Find where the given text appears and provide that cell's center as [x, y] coordinate. 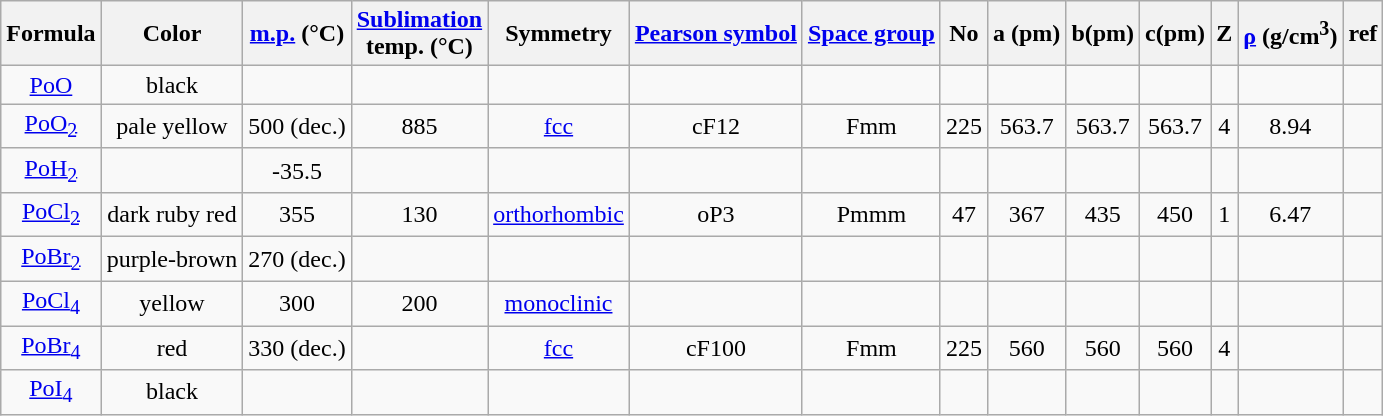
-35.5 [297, 170]
Pearson symbol [716, 34]
1 [1224, 215]
dark ruby red [172, 215]
cF100 [716, 348]
PoO [51, 85]
200 [419, 303]
Symmetry [559, 34]
PoCl2 [51, 215]
monoclinic [559, 303]
330 (dec.) [297, 348]
885 [419, 126]
ref [1363, 34]
450 [1176, 215]
PoCl4 [51, 303]
red [172, 348]
500 (dec.) [297, 126]
130 [419, 215]
367 [1026, 215]
PoO2 [51, 126]
PoI4 [51, 392]
PoBr4 [51, 348]
300 [297, 303]
355 [297, 215]
purple-brown [172, 259]
PoBr2 [51, 259]
ρ (g/cm3) [1290, 34]
Space group [871, 34]
6.47 [1290, 215]
270 (dec.) [297, 259]
yellow [172, 303]
Pmmm [871, 215]
orthorhombic [559, 215]
oP3 [716, 215]
c(pm) [1176, 34]
cF12 [716, 126]
Formula [51, 34]
8.94 [1290, 126]
a (pm) [1026, 34]
No [964, 34]
Color [172, 34]
47 [964, 215]
PoH2 [51, 170]
Sublimation temp. (°C) [419, 34]
pale yellow [172, 126]
Z [1224, 34]
b(pm) [1103, 34]
435 [1103, 215]
m.p. (°C) [297, 34]
